Output the (x, y) coordinate of the center of the cell containing the given text.  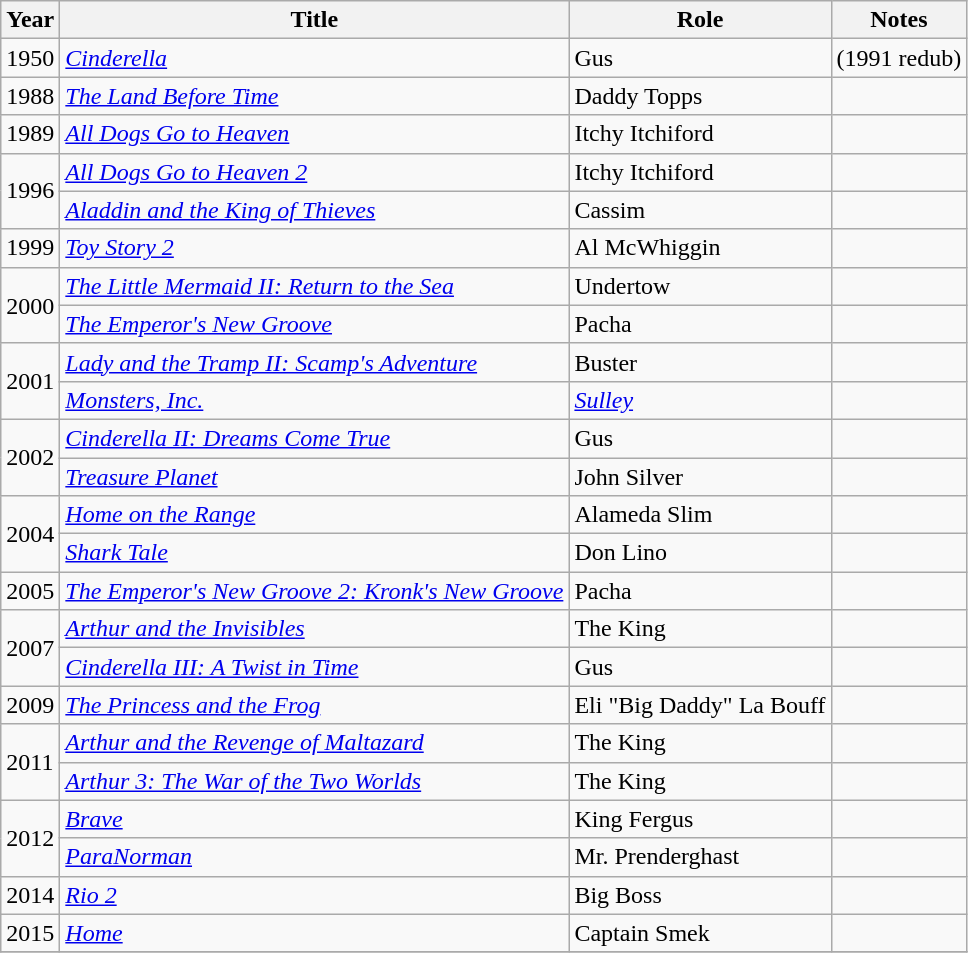
ParaNorman (314, 857)
Alameda Slim (700, 515)
2007 (30, 648)
Shark Tale (314, 553)
2014 (30, 895)
Aladdin and the King of Thieves (314, 210)
Arthur and the Invisibles (314, 629)
Year (30, 20)
Undertow (700, 286)
The Land Before Time (314, 96)
Notes (899, 20)
1999 (30, 248)
Buster (700, 362)
Don Lino (700, 553)
2000 (30, 305)
The Emperor's New Groove (314, 324)
2004 (30, 534)
Brave (314, 819)
Title (314, 20)
Cinderella (314, 58)
King Fergus (700, 819)
Eli "Big Daddy" La Bouff (700, 705)
The Princess and the Frog (314, 705)
Home (314, 933)
The Emperor's New Groove 2: Kronk's New Groove (314, 591)
Arthur and the Revenge of Maltazard (314, 743)
Captain Smek (700, 933)
Big Boss (700, 895)
Arthur 3: The War of the Two Worlds (314, 781)
(1991 redub) (899, 58)
1996 (30, 191)
Cinderella II: Dreams Come True (314, 438)
2012 (30, 838)
2001 (30, 381)
Home on the Range (314, 515)
2009 (30, 705)
Daddy Topps (700, 96)
The Little Mermaid II: Return to the Sea (314, 286)
Rio 2 (314, 895)
John Silver (700, 477)
Lady and the Tramp II: Scamp's Adventure (314, 362)
2002 (30, 457)
Toy Story 2 (314, 248)
Role (700, 20)
Monsters, Inc. (314, 400)
1950 (30, 58)
Treasure Planet (314, 477)
Sulley (700, 400)
All Dogs Go to Heaven 2 (314, 172)
2005 (30, 591)
1989 (30, 134)
All Dogs Go to Heaven (314, 134)
Al McWhiggin (700, 248)
Cassim (700, 210)
Mr. Prenderghast (700, 857)
1988 (30, 96)
Cinderella III: A Twist in Time (314, 667)
2015 (30, 933)
2011 (30, 762)
